Capture the cell that displays the provided text and extract its [x, y] central coordinate. 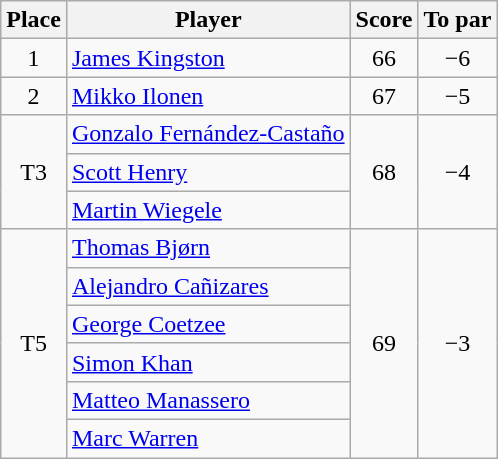
68 [384, 172]
Matteo Manassero [208, 400]
−5 [458, 96]
Thomas Bjørn [208, 248]
T5 [34, 343]
Score [384, 20]
Simon Khan [208, 362]
Scott Henry [208, 172]
Place [34, 20]
2 [34, 96]
Martin Wiegele [208, 210]
−4 [458, 172]
−3 [458, 343]
T3 [34, 172]
James Kingston [208, 58]
Mikko Ilonen [208, 96]
Gonzalo Fernández-Castaño [208, 134]
George Coetzee [208, 324]
67 [384, 96]
Alejandro Cañizares [208, 286]
Player [208, 20]
−6 [458, 58]
To par [458, 20]
Marc Warren [208, 438]
69 [384, 343]
66 [384, 58]
1 [34, 58]
